Identify which cell holds the provided text, then report its (x, y) central coordinate. 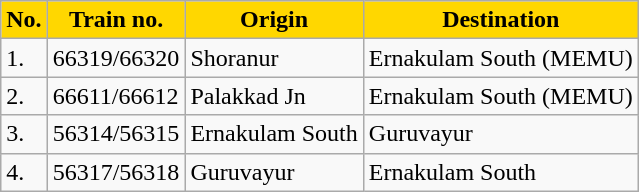
66319/66320 (116, 58)
Palakkad Jn (274, 96)
3. (24, 134)
56314/56315 (116, 134)
2. (24, 96)
Destination (500, 20)
4. (24, 172)
Train no. (116, 20)
No. (24, 20)
1. (24, 58)
Shoranur (274, 58)
56317/56318 (116, 172)
Origin (274, 20)
66611/66612 (116, 96)
